Scan for the cell matching the given text and deliver its [X, Y] coordinate at center. 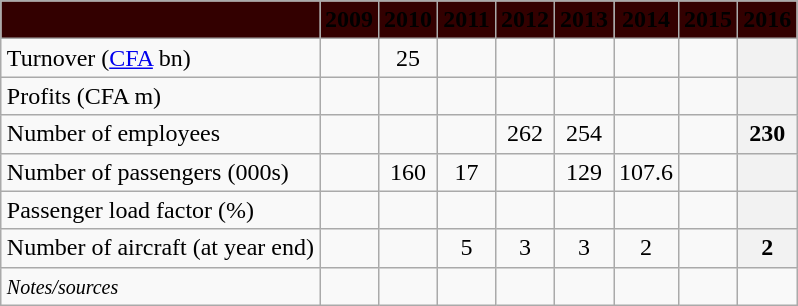
5 [467, 248]
2009 [350, 20]
Turnover (CFA bn) [160, 58]
2011 [467, 20]
25 [408, 58]
Number of employees [160, 134]
2013 [584, 20]
254 [584, 134]
160 [408, 172]
Profits (CFA m) [160, 96]
Number of aircraft (at year end) [160, 248]
107.6 [646, 172]
17 [467, 172]
2014 [646, 20]
2015 [708, 20]
2010 [408, 20]
Notes/sources [160, 286]
2012 [524, 20]
Passenger load factor (%) [160, 210]
129 [584, 172]
230 [768, 134]
262 [524, 134]
2016 [768, 20]
Number of passengers (000s) [160, 172]
